Return [x, y] of the center of cell containing provided text 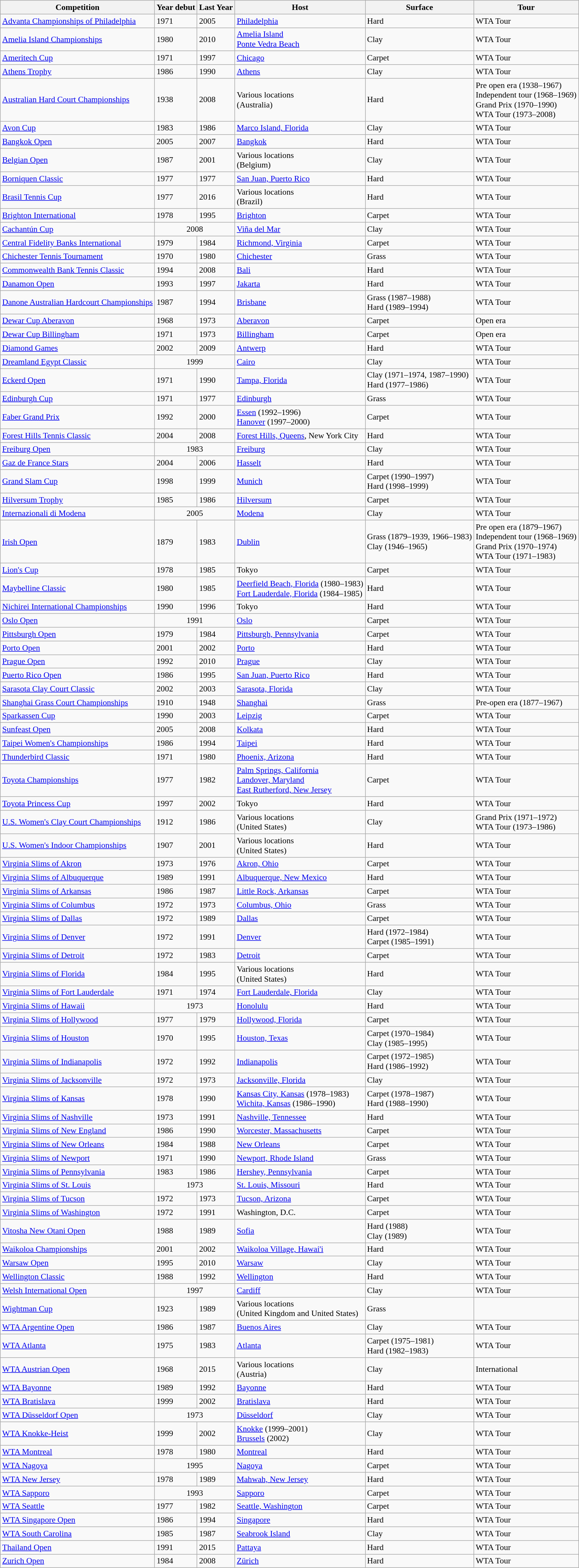
Waikoloa Championships [78, 1249]
Sunfeast Open [78, 730]
St. Louis, Missouri [300, 1185]
Deerfield Beach, Florida (1980–1983)Fort Lauderdale, Florida (1984–1985) [300, 588]
Essen (1992–1996)Hanover (1997–2000) [300, 417]
1975 [176, 1346]
Gaz de France Stars [78, 463]
Belgian Open [78, 160]
Bratislava [300, 1402]
1923 [176, 1309]
Various locations(United Kingdom and United States) [300, 1309]
Jakarta [300, 284]
1974 [216, 992]
1938 [176, 100]
Vitosha New Otani Open [78, 1231]
Faber Grand Prix [78, 417]
WTA South Carolina [78, 1534]
Freiburg [300, 449]
Pre-open era (1877–1967) [526, 703]
Pre open era (1879–1967)Independent tour (1968–1969)Grand Prix (1970–1974)WTA Tour (1971–1983) [526, 542]
Carpet (1990–1997)Hard (1998–1999) [420, 481]
Cairo [300, 362]
Grand Prix (1971–1972)WTA Tour (1973–1986) [526, 822]
Nashville, Tennessee [300, 1117]
1912 [176, 822]
Pattaya [300, 1547]
Central Fidelity Banks International [78, 243]
Pittsburgh, Pennsylvania [300, 634]
Leipzig [300, 716]
1910 [176, 703]
Seabrook Island [300, 1534]
Phoenix, Arizona [300, 757]
Oslo [300, 621]
Honolulu [300, 1006]
Shanghai Grass Court Championships [78, 703]
Sofia [300, 1231]
Chichester Tennis Tournament [78, 257]
Bangkok [300, 142]
Columbus, Ohio [300, 905]
Taipei [300, 743]
Virginia Slims of Houston [78, 1038]
Athens [300, 72]
Virginia Slims of Newport [78, 1158]
Grass (1987–1988)Hard (1989–1994) [420, 302]
New Orleans [300, 1145]
Australian Hard Court Championships [78, 100]
2009 [216, 348]
Thailand Open [78, 1547]
Carpet (1970–1984)Clay (1985–1995) [420, 1038]
Carpet (1975–1981)Hard (1982–1983) [420, 1346]
Cardiff [300, 1290]
WTA Argentine Open [78, 1327]
Year debut [176, 7]
Sapporo [300, 1493]
WTA Düsseldorf Open [78, 1415]
Lion's Cup [78, 570]
Commonwealth Bank Tennis Classic [78, 270]
Virginia Slims of Nashville [78, 1117]
Brisbane [300, 302]
Wellington Classic [78, 1277]
WTA Bayonne [78, 1388]
Virginia Slims of Columbus [78, 905]
Brighton International [78, 216]
Nichirei International Championships [78, 607]
Seattle, Washington [300, 1506]
WTA Austrian Open [78, 1369]
Modena [300, 514]
Denver [300, 937]
Montreal [300, 1452]
WTA Singapore Open [78, 1520]
Zurich Open [78, 1561]
Hershey, Pennsylvania [300, 1172]
Grass (1879–1939, 1966–1983)Clay (1946–1965) [420, 542]
Virginia Slims of Washington [78, 1213]
WTA Seattle [78, 1506]
Oslo Open [78, 621]
Hard (1972–1984)Carpet (1985–1991) [420, 937]
Prague [300, 662]
Dallas [300, 919]
Pittsburgh Open [78, 634]
Chichester [300, 257]
Borniquen Classic [78, 179]
Dublin [300, 542]
U.S. Women's Clay Court Championships [78, 822]
Atlanta [300, 1346]
Palm Springs, CaliforniaLandover, MarylandEast Rutherford, New Jersey [300, 780]
Munich [300, 481]
WTA Knokke-Heist [78, 1433]
U.S. Women's Indoor Championships [78, 845]
Bangkok Open [78, 142]
Little Rock, Arkansas [300, 891]
Virginia Slims of New Orleans [78, 1145]
Billingham [300, 335]
Hilversum Trophy [78, 500]
Sarasota, Florida [300, 689]
Virginia Slims of Arkansas [78, 891]
Virginia Slims of Hollywood [78, 1020]
Puerto Rico Open [78, 675]
Virginia Slims of Denver [78, 937]
Thunderbird Classic [78, 757]
Host [300, 7]
Grand Slam Cup [78, 481]
Kolkata [300, 730]
Washington, D.C. [300, 1213]
Various locations(Austria) [300, 1369]
2000 [216, 417]
Danone Australian Hardcourt Championships [78, 302]
1998 [176, 481]
Toyota Championships [78, 780]
Surface [420, 7]
Dewar Cup Billingham [78, 335]
Warsaw [300, 1263]
Taipei Women's Championships [78, 743]
Shanghai [300, 703]
Singapore [300, 1520]
Newport, Rhode Island [300, 1158]
Cachantún Cup [78, 229]
Detroit [300, 956]
Worcester, Massachusetts [300, 1131]
1907 [176, 845]
Viña del Mar [300, 229]
Bayonne [300, 1388]
Carpet (1978–1987)Hard (1988–1990) [420, 1098]
Forest Hills Tennis Classic [78, 436]
1996 [216, 607]
Hard (1988)Clay (1989) [420, 1231]
Forest Hills, Queens, New York City [300, 436]
Virginia Slims of Fort Lauderdale [78, 992]
Tucson, Arizona [300, 1199]
Sparkassen Cup [78, 716]
Virginia Slims of New England [78, 1131]
Porto Open [78, 648]
Kansas City, Kansas (1978–1983)Wichita, Kansas (1986–1990) [300, 1098]
Virginia Slims of Pennsylvania [78, 1172]
Eckerd Open [78, 380]
1948 [216, 703]
Virginia Slims of Indianapolis [78, 1062]
2007 [216, 142]
Dewar Cup Aberavon [78, 321]
Virginia Slims of Kansas [78, 1098]
Danamon Open [78, 284]
Various locations(Brazil) [300, 197]
Diamond Games [78, 348]
Amelia IslandPonte Vedra Beach [300, 39]
Wellington [300, 1277]
Various locations(Belgium) [300, 160]
Irish Open [78, 542]
Antwerp [300, 348]
WTA Atlanta [78, 1346]
Amelia Island Championships [78, 39]
Brasil Tennis Cup [78, 197]
WTA Sapporo [78, 1493]
WTA Montreal [78, 1452]
Aberavon [300, 321]
Mahwah, New Jersey [300, 1479]
Bali [300, 270]
Virginia Slims of St. Louis [78, 1185]
1976 [216, 864]
Wightman Cup [78, 1309]
Indianapolis [300, 1062]
Edinburgh Cup [78, 399]
Ameritech Cup [78, 58]
Various locations(Australia) [300, 100]
Hollywood, Florida [300, 1020]
WTA Nagoya [78, 1466]
Maybelline Classic [78, 588]
Prague Open [78, 662]
Last Year [216, 7]
Virginia Slims of Akron [78, 864]
Albuquerque, New Mexico [300, 878]
Chicago [300, 58]
Nagoya [300, 1466]
Virginia Slims of Hawaii [78, 1006]
Richmond, Virginia [300, 243]
Internazionali di Modena [78, 514]
Athens Trophy [78, 72]
Avon Cup [78, 128]
1879 [176, 542]
Hasselt [300, 463]
Virginia Slims of Jacksonville [78, 1080]
Düsseldorf [300, 1415]
Tour [526, 7]
Virginia Slims of Tucson [78, 1199]
2006 [216, 463]
Edinburgh [300, 399]
Virginia Slims of Detroit [78, 956]
Competition [78, 7]
Philadelphia [300, 21]
Freiburg Open [78, 449]
Clay (1971–1974, 1987–1990)Hard (1977–1986) [420, 380]
Fort Lauderdale, Florida [300, 992]
Virginia Slims of Dallas [78, 919]
WTA Bratislava [78, 1402]
Marco Island, Florida [300, 128]
Virginia Slims of Florida [78, 974]
Buenos Aires [300, 1327]
Carpet (1972–1985)Hard (1986–1992) [420, 1062]
Toyota Princess Cup [78, 804]
Warsaw Open [78, 1263]
Jacksonville, Florida [300, 1080]
Brighton [300, 216]
2016 [216, 197]
International [526, 1369]
Porto [300, 648]
Welsh International Open [78, 1290]
Houston, Texas [300, 1038]
Zürich [300, 1561]
Sarasota Clay Court Classic [78, 689]
Advanta Championships of Philadelphia [78, 21]
Tampa, Florida [300, 380]
Pre open era (1938–1967)Independent tour (1968–1969)Grand Prix (1970–1990)WTA Tour (1973–2008) [526, 100]
Knokke (1999–2001)Brussels (2002) [300, 1433]
Dreamland Egypt Classic [78, 362]
Virginia Slims of Albuquerque [78, 878]
Waikoloa Village, Hawai'i [300, 1249]
WTA New Jersey [78, 1479]
Akron, Ohio [300, 864]
Hilversum [300, 500]
